From the cell containing the given text, extract its center point as (X, Y) coordinate. 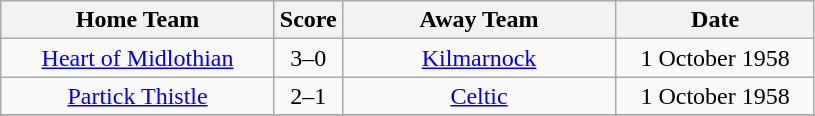
3–0 (308, 58)
Home Team (138, 20)
Away Team (479, 20)
Celtic (479, 96)
Date (716, 20)
Partick Thistle (138, 96)
Score (308, 20)
Heart of Midlothian (138, 58)
2–1 (308, 96)
Kilmarnock (479, 58)
